Detect which cell encompasses the target text, then output its [x, y] center coordinate. 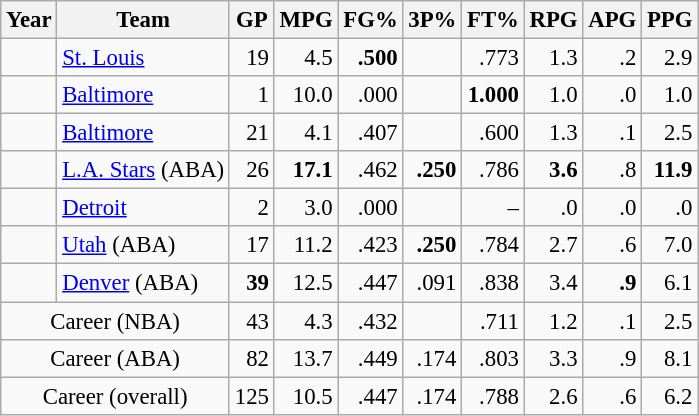
2.6 [554, 396]
Career (ABA) [116, 358]
.423 [370, 245]
.788 [494, 396]
Utah (ABA) [144, 245]
.773 [494, 58]
6.2 [670, 396]
.8 [612, 170]
19 [252, 58]
17.1 [306, 170]
82 [252, 358]
APG [612, 20]
.091 [432, 283]
Career (overall) [116, 396]
.786 [494, 170]
3.3 [554, 358]
MPG [306, 20]
Year [29, 20]
PPG [670, 20]
10.0 [306, 95]
FG% [370, 20]
L.A. Stars (ABA) [144, 170]
39 [252, 283]
FT% [494, 20]
6.1 [670, 283]
.711 [494, 321]
.838 [494, 283]
.449 [370, 358]
4.3 [306, 321]
Detroit [144, 208]
2 [252, 208]
2.7 [554, 245]
.2 [612, 58]
10.5 [306, 396]
12.5 [306, 283]
3.4 [554, 283]
26 [252, 170]
17 [252, 245]
RPG [554, 20]
11.9 [670, 170]
125 [252, 396]
7.0 [670, 245]
1.2 [554, 321]
1.000 [494, 95]
3P% [432, 20]
43 [252, 321]
Career (NBA) [116, 321]
Denver (ABA) [144, 283]
.600 [494, 133]
Team [144, 20]
4.1 [306, 133]
– [494, 208]
.784 [494, 245]
St. Louis [144, 58]
8.1 [670, 358]
13.7 [306, 358]
3.6 [554, 170]
11.2 [306, 245]
.500 [370, 58]
.803 [494, 358]
GP [252, 20]
.407 [370, 133]
1 [252, 95]
3.0 [306, 208]
.432 [370, 321]
4.5 [306, 58]
2.9 [670, 58]
.462 [370, 170]
21 [252, 133]
